Return [x, y] of the center of cell containing provided text 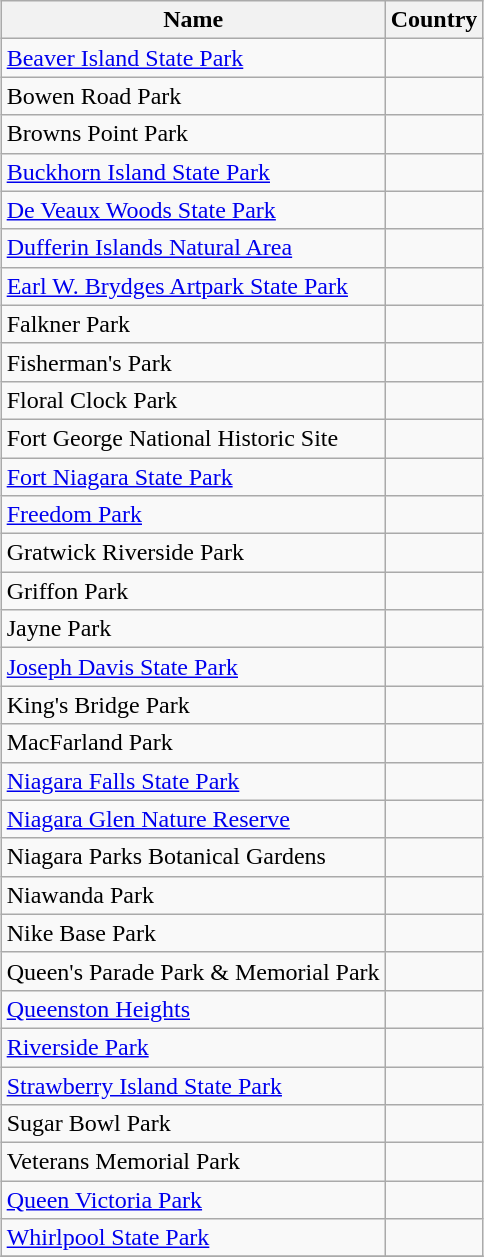
Jayne Park [193, 629]
Buckhorn Island State Park [193, 172]
Fisherman's Park [193, 362]
Riverside Park [193, 1047]
Joseph Davis State Park [193, 667]
Gratwick Riverside Park [193, 553]
Niawanda Park [193, 895]
MacFarland Park [193, 743]
Niagara Falls State Park [193, 781]
Earl W. Brydges Artpark State Park [193, 286]
Niagara Glen Nature Reserve [193, 819]
Sugar Bowl Park [193, 1124]
Veterans Memorial Park [193, 1162]
Falkner Park [193, 324]
Freedom Park [193, 515]
Whirlpool State Park [193, 1238]
Niagara Parks Botanical Gardens [193, 857]
Name [193, 20]
De Veaux Woods State Park [193, 210]
Queenston Heights [193, 1009]
Strawberry Island State Park [193, 1085]
Bowen Road Park [193, 96]
Beaver Island State Park [193, 58]
Nike Base Park [193, 933]
Griffon Park [193, 591]
Floral Clock Park [193, 400]
Queen Victoria Park [193, 1200]
Queen's Parade Park & Memorial Park [193, 971]
Fort George National Historic Site [193, 438]
Dufferin Islands Natural Area [193, 248]
Browns Point Park [193, 134]
Country [434, 20]
Fort Niagara State Park [193, 477]
King's Bridge Park [193, 705]
